Return the (x, y) coordinate for the center point of the cell that contains the specified text.  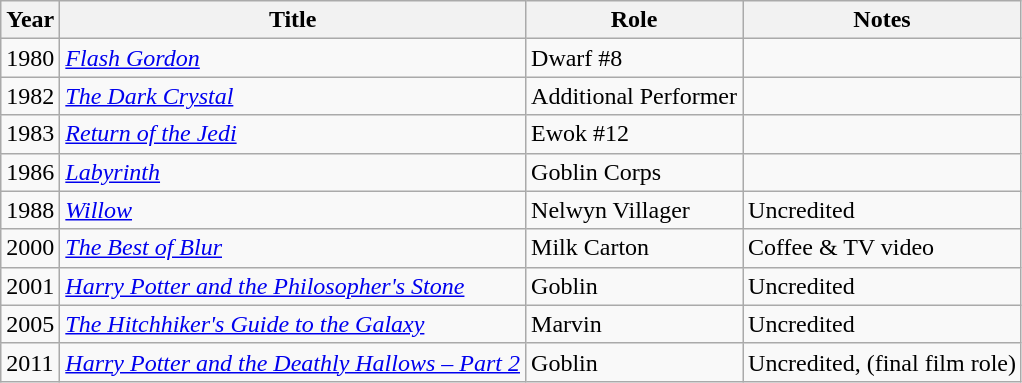
Labyrinth (293, 172)
Year (30, 20)
Flash Gordon (293, 58)
Coffee & TV video (882, 248)
Harry Potter and the Philosopher's Stone (293, 286)
The Hitchhiker's Guide to the Galaxy (293, 324)
Return of the Jedi (293, 134)
The Dark Crystal (293, 96)
Willow (293, 210)
1988 (30, 210)
Role (634, 20)
Goblin Corps (634, 172)
Ewok #12 (634, 134)
Notes (882, 20)
Dwarf #8 (634, 58)
2000 (30, 248)
2005 (30, 324)
1983 (30, 134)
Additional Performer (634, 96)
1986 (30, 172)
Harry Potter and the Deathly Hallows – Part 2 (293, 362)
Title (293, 20)
Uncredited, (final film role) (882, 362)
2011 (30, 362)
Nelwyn Villager (634, 210)
1980 (30, 58)
1982 (30, 96)
The Best of Blur (293, 248)
Marvin (634, 324)
2001 (30, 286)
Milk Carton (634, 248)
